Output the [X, Y] coordinate of the center of the cell containing the given text.  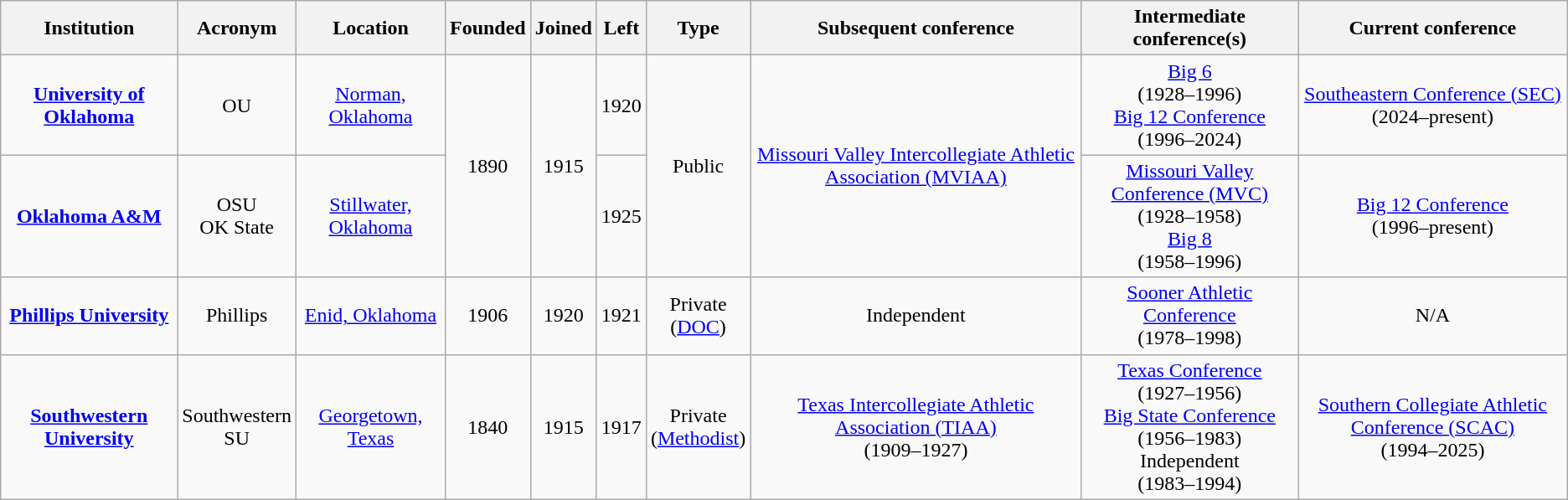
Sooner Athletic Conference(1978–1998) [1189, 316]
1890 [487, 166]
Acronym [237, 28]
Oklahoma A&M [89, 216]
University of Oklahoma [89, 106]
Enid, Oklahoma [371, 316]
Founded [487, 28]
Private(Methodist) [698, 427]
Missouri Valley Conference (MVC)(1928–1958)Big 8(1958–1996) [1189, 216]
Location [371, 28]
Institution [89, 28]
Public [698, 166]
Southeastern Conference (SEC)(2024–present) [1433, 106]
Type [698, 28]
Independent [916, 316]
Phillips [237, 316]
1840 [487, 427]
1917 [622, 427]
Current conference [1433, 28]
Texas Conference(1927–1956)Big State Conference(1956–1983)Independent(1983–1994) [1189, 427]
1925 [622, 216]
Georgetown, Texas [371, 427]
Southern Collegiate Athletic Conference (SCAC)(1994–2025) [1433, 427]
Joined [563, 28]
OU [237, 106]
Missouri Valley Intercollegiate Athletic Association (MVIAA) [916, 166]
Phillips University [89, 316]
1906 [487, 316]
N/A [1433, 316]
Norman, Oklahoma [371, 106]
Private(DOC) [698, 316]
Left [622, 28]
Stillwater, Oklahoma [371, 216]
1921 [622, 316]
OSUOK State [237, 216]
Big 6(1928–1996)Big 12 Conference(1996–2024) [1189, 106]
Texas Intercollegiate Athletic Association (TIAA)(1909–1927) [916, 427]
Southwestern University [89, 427]
SouthwesternSU [237, 427]
Big 12 Conference(1996–present) [1433, 216]
Subsequent conference [916, 28]
Intermediate conference(s) [1189, 28]
